From the cell containing the given text, extract its center point as [X, Y] coordinate. 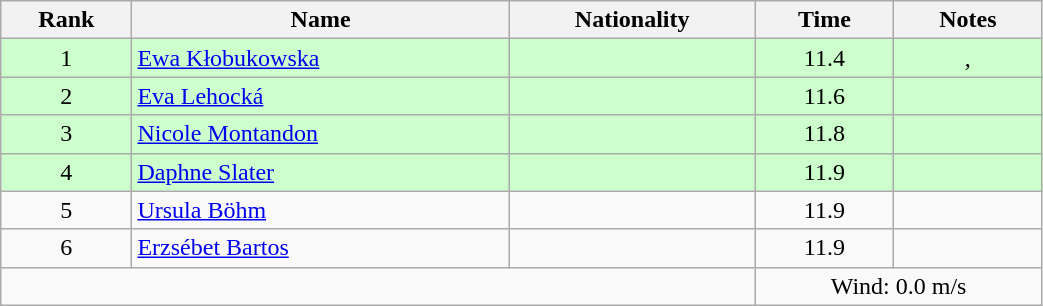
Notes [968, 20]
6 [66, 248]
Name [320, 20]
Ursula Böhm [320, 210]
Nationality [632, 20]
Daphne Slater [320, 172]
Wind: 0.0 m/s [898, 286]
4 [66, 172]
Ewa Kłobukowska [320, 58]
Eva Lehocká [320, 96]
3 [66, 134]
1 [66, 58]
, [968, 58]
11.6 [824, 96]
11.4 [824, 58]
Nicole Montandon [320, 134]
11.8 [824, 134]
Rank [66, 20]
5 [66, 210]
Erzsébet Bartos [320, 248]
Time [824, 20]
2 [66, 96]
